Detect which cell encompasses the target text, then output its [x, y] center coordinate. 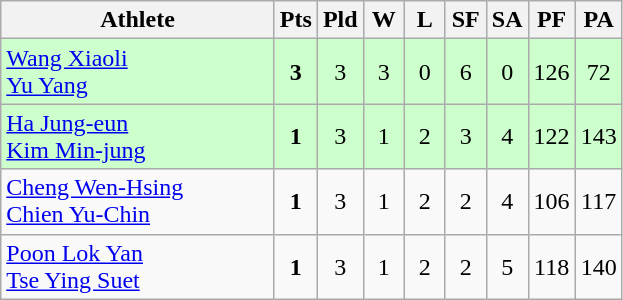
126 [552, 72]
72 [598, 72]
W [384, 20]
SF [466, 20]
143 [598, 136]
Poon Lok Yan Tse Ying Suet [138, 266]
5 [507, 266]
Wang Xiaoli Yu Yang [138, 72]
Pts [296, 20]
PA [598, 20]
L [424, 20]
Cheng Wen-Hsing Chien Yu-Chin [138, 202]
SA [507, 20]
106 [552, 202]
117 [598, 202]
6 [466, 72]
PF [552, 20]
118 [552, 266]
122 [552, 136]
140 [598, 266]
Pld [340, 20]
Ha Jung-eun Kim Min-jung [138, 136]
Athlete [138, 20]
